From the cell containing the given text, extract its center point as [X, Y] coordinate. 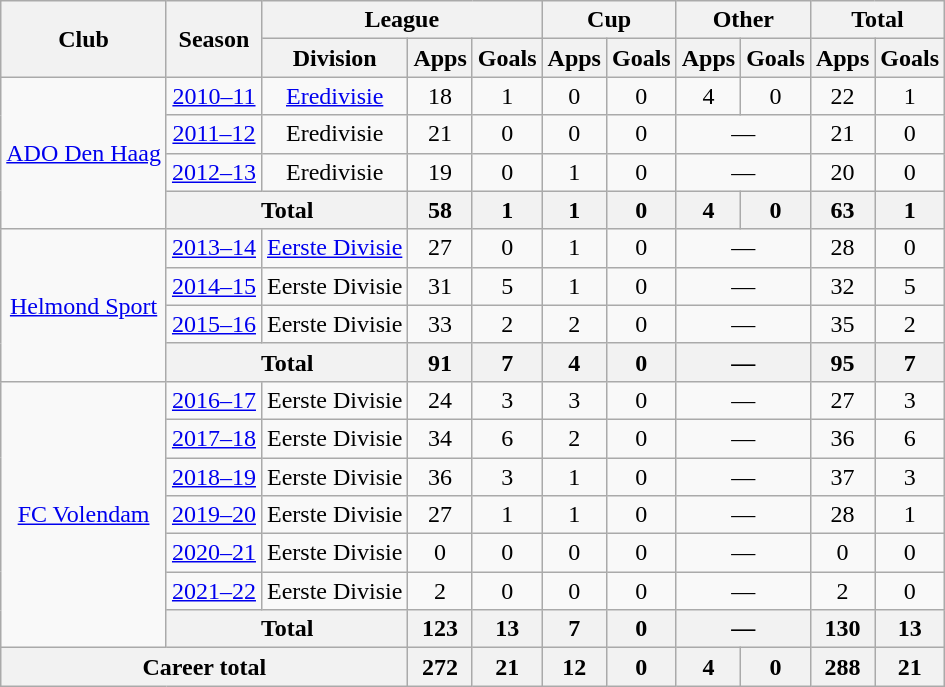
123 [440, 629]
35 [842, 324]
2014–15 [214, 286]
18 [440, 96]
2010–11 [214, 96]
League [402, 20]
2011–12 [214, 134]
95 [842, 362]
Club [84, 39]
Division [334, 58]
33 [440, 324]
63 [842, 210]
ADO Den Haag [84, 153]
2017–18 [214, 438]
2012–13 [214, 172]
2016–17 [214, 400]
2015–16 [214, 324]
2013–14 [214, 248]
12 [574, 667]
272 [440, 667]
FC Volendam [84, 514]
Cup [609, 20]
2021–22 [214, 591]
Helmond Sport [84, 305]
24 [440, 400]
91 [440, 362]
2019–20 [214, 515]
34 [440, 438]
20 [842, 172]
2018–19 [214, 477]
32 [842, 286]
58 [440, 210]
Other [743, 20]
288 [842, 667]
Season [214, 39]
19 [440, 172]
2020–21 [214, 553]
130 [842, 629]
22 [842, 96]
37 [842, 477]
Career total [204, 667]
31 [440, 286]
